For the text-containing cell, return its midpoint in [x, y] coordinate format. 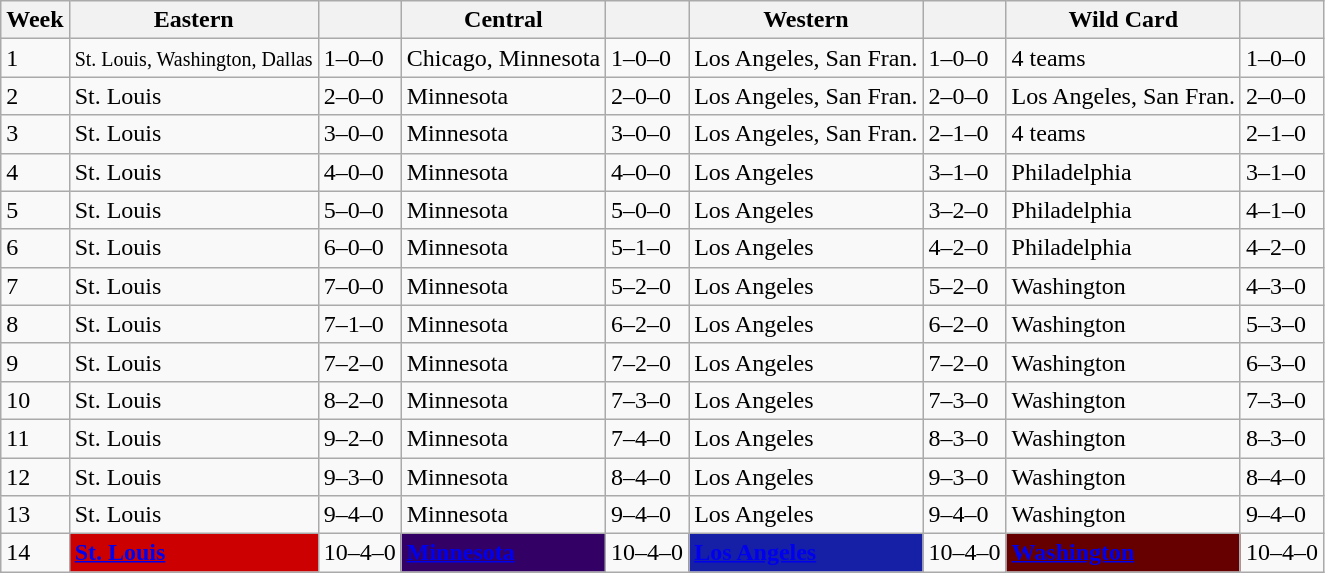
Week [35, 20]
7 [35, 286]
Eastern [194, 20]
1 [35, 58]
3–2–0 [964, 210]
13 [35, 515]
St. Louis, Washington, Dallas [194, 58]
14 [35, 553]
12 [35, 477]
11 [35, 438]
9 [35, 362]
4–3–0 [1282, 286]
8 [35, 324]
Chicago, Minnesota [503, 58]
7–1–0 [360, 324]
9–2–0 [360, 438]
8–2–0 [360, 400]
Central [503, 20]
4 [35, 172]
6 [35, 248]
Wild Card [1123, 20]
6–3–0 [1282, 362]
7–4–0 [648, 438]
2 [35, 96]
10 [35, 400]
5 [35, 210]
5–3–0 [1282, 324]
6–0–0 [360, 248]
5–1–0 [648, 248]
7–0–0 [360, 286]
Western [806, 20]
3 [35, 134]
4–1–0 [1282, 210]
